Identify which cell holds the provided text, then report its (X, Y) central coordinate. 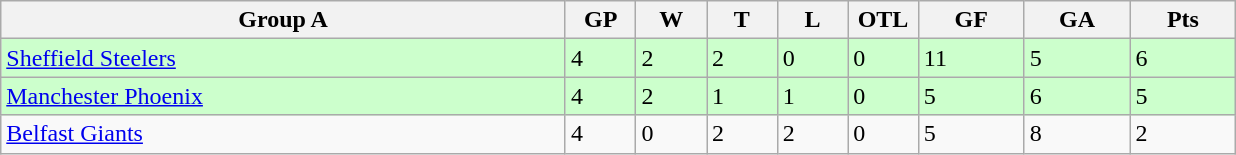
GA (1077, 20)
Belfast Giants (284, 134)
Group A (284, 20)
L (812, 20)
GP (600, 20)
T (742, 20)
8 (1077, 134)
GF (971, 20)
Pts (1183, 20)
11 (971, 58)
Sheffield Steelers (284, 58)
OTL (884, 20)
Manchester Phoenix (284, 96)
W (672, 20)
